Identify which cell holds the provided text, then report its [x, y] central coordinate. 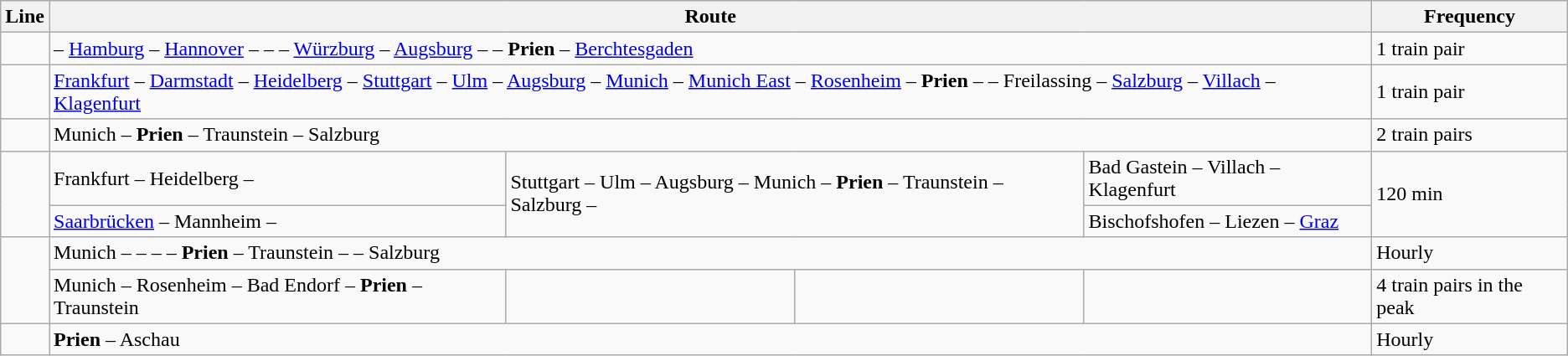
120 min [1470, 194]
4 train pairs in the peak [1470, 297]
Route [710, 17]
Prien – Aschau [710, 339]
Munich – – – – Prien – Traunstein – – Salzburg [710, 253]
2 train pairs [1470, 135]
Bad Gastein – Villach – Klagenfurt [1228, 178]
Bischofshofen – Liezen – Graz [1228, 221]
Munich – Prien – Traunstein – Salzburg [710, 135]
Frequency [1470, 17]
– Hamburg – Hannover – – – Würzburg – Augsburg – – Prien – Berchtesgaden [710, 49]
Frankfurt – Heidelberg – [276, 178]
Line [25, 17]
Stuttgart – Ulm – Augsburg – Munich – Prien – Traunstein – Salzburg – [795, 194]
Munich – Rosenheim – Bad Endorf – Prien – Traunstein [276, 297]
Saarbrücken – Mannheim – [276, 221]
